For the text-containing cell, return its midpoint in [X, Y] coordinate format. 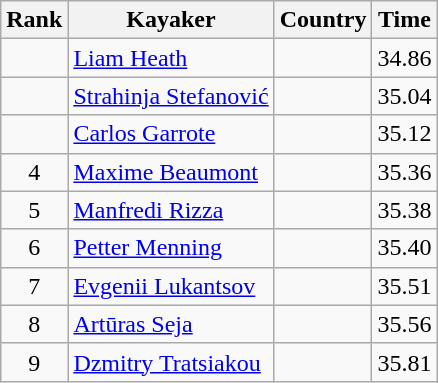
35.38 [404, 210]
Evgenii Lukantsov [171, 286]
Country [323, 20]
34.86 [404, 58]
Artūras Seja [171, 324]
Time [404, 20]
Kayaker [171, 20]
Dzmitry Tratsiakou [171, 362]
Rank [34, 20]
35.36 [404, 172]
35.81 [404, 362]
35.40 [404, 248]
Carlos Garrote [171, 134]
35.04 [404, 96]
Petter Menning [171, 248]
Liam Heath [171, 58]
Strahinja Stefanović [171, 96]
7 [34, 286]
35.56 [404, 324]
35.12 [404, 134]
Manfredi Rizza [171, 210]
6 [34, 248]
4 [34, 172]
9 [34, 362]
8 [34, 324]
35.51 [404, 286]
Maxime Beaumont [171, 172]
5 [34, 210]
